Return the [X, Y] coordinate for the center point of the cell that contains the specified text.  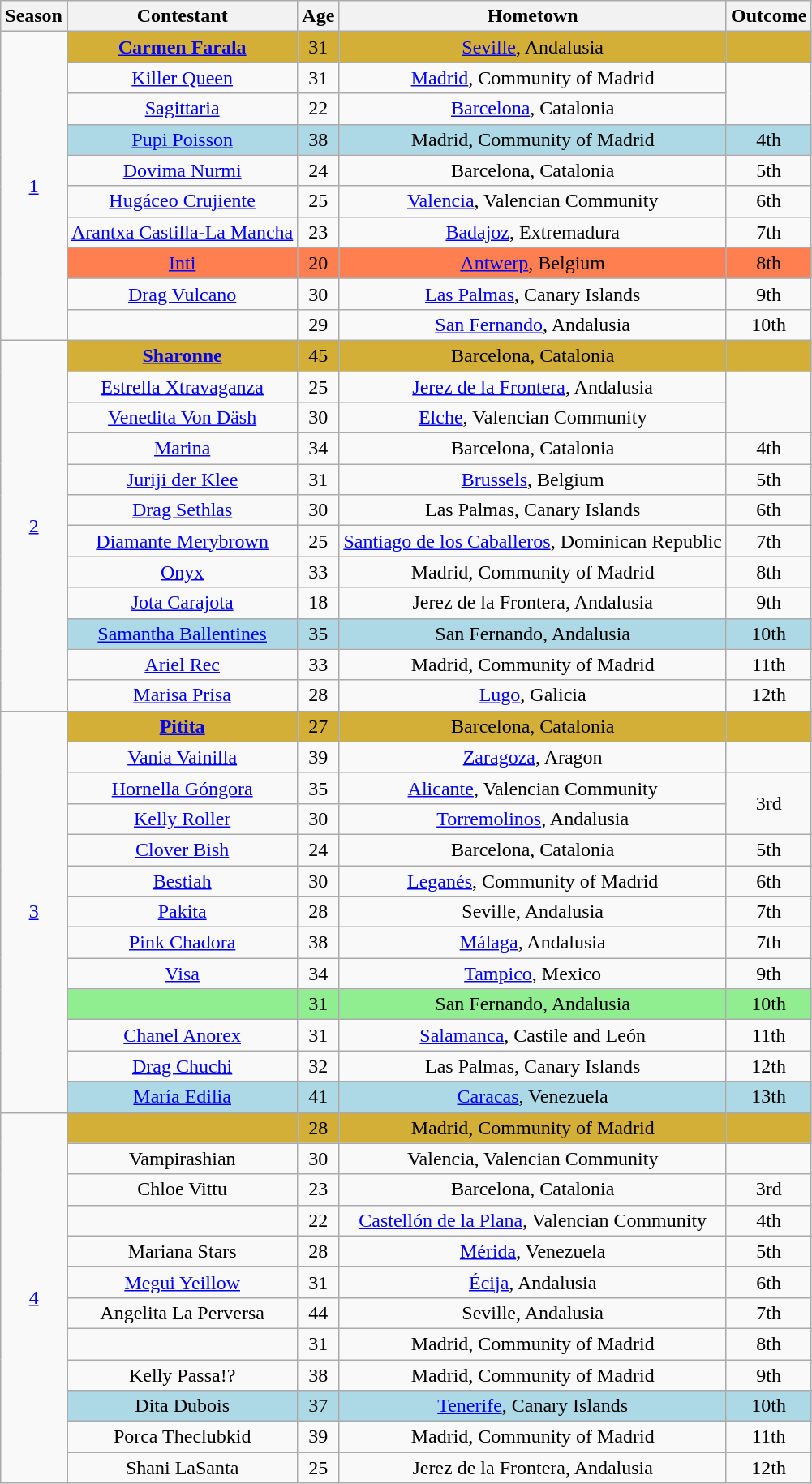
Alicante, Valencian Community [533, 788]
Tenerife, Canary Islands [533, 1406]
Antwerp, Belgium [533, 263]
Tampico, Mexico [533, 974]
Lugo, Galicia [533, 695]
Onyx [182, 572]
Visa [182, 974]
Marisa Prisa [182, 695]
Mérida, Venezuela [533, 1251]
Megui Yeillow [182, 1282]
41 [318, 1097]
3 [34, 912]
Drag Vulcano [182, 294]
Age [318, 16]
Season [34, 16]
Hometown [533, 16]
Pink Chadora [182, 943]
Carmen Farala [182, 47]
20 [318, 263]
Hugáceo Crujiente [182, 201]
Salamanca, Castile and León [533, 1035]
Brussels, Belgium [533, 480]
Zaragoza, Aragon [533, 757]
Kelly Passa!? [182, 1375]
Elche, Valencian Community [533, 418]
Torremolinos, Andalusia [533, 819]
Drag Sethlas [182, 510]
Shani LaSanta [182, 1468]
Chanel Anorex [182, 1035]
18 [318, 603]
Kelly Roller [182, 819]
29 [318, 325]
Clover Bish [182, 850]
Chloe Vittu [182, 1189]
Pitita [182, 726]
44 [318, 1313]
Marina [182, 449]
Porca Theclubkid [182, 1437]
1 [34, 187]
45 [318, 355]
Drag Chuchi [182, 1066]
2 [34, 526]
Contestant [182, 16]
María Edilia [182, 1097]
Sharonne [182, 355]
Badajoz, Extremadura [533, 232]
Écija, Andalusia [533, 1282]
Inti [182, 263]
Bestiah [182, 880]
27 [318, 726]
Killer Queen [182, 78]
Caracas, Venezuela [533, 1097]
Vampirashian [182, 1159]
4 [34, 1298]
Dita Dubois [182, 1406]
Castellón de la Plana, Valencian Community [533, 1220]
Hornella Góngora [182, 788]
32 [318, 1066]
Pakita [182, 912]
37 [318, 1406]
Samantha Ballentines [182, 634]
Jota Carajota [182, 603]
Pupi Poisson [182, 140]
Venedita Von Däsh [182, 418]
Angelita La Perversa [182, 1313]
Málaga, Andalusia [533, 943]
Ariel Rec [182, 665]
Arantxa Castilla-La Mancha [182, 232]
Juriji der Klee [182, 480]
13th [768, 1097]
Outcome [768, 16]
Santiago de los Caballeros, Dominican Republic [533, 541]
Sagittaria [182, 109]
Vania Vainilla [182, 757]
Dovima Nurmi [182, 170]
Leganés, Community of Madrid [533, 880]
Mariana Stars [182, 1251]
Estrella Xtravaganza [182, 387]
Diamante Merybrown [182, 541]
